Capture the cell that displays the provided text and extract its (X, Y) central coordinate. 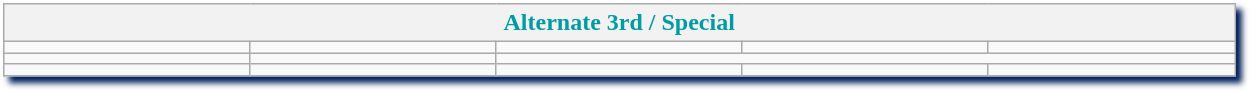
Alternate 3rd / Special (620, 23)
